Return (X, Y) of the center of cell containing provided text 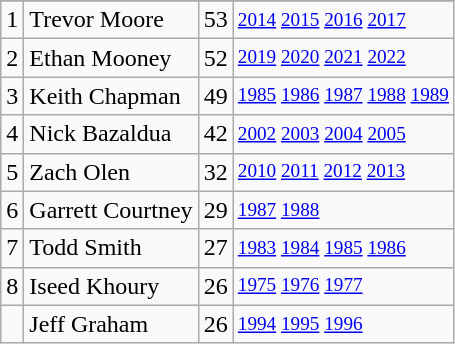
2014 2015 2016 2017 (343, 20)
Ethan Mooney (111, 58)
27 (216, 248)
Trevor Moore (111, 20)
29 (216, 210)
Todd Smith (111, 248)
53 (216, 20)
Keith Chapman (111, 96)
1975 1976 1977 (343, 286)
32 (216, 172)
2002 2003 2004 2005 (343, 134)
4 (12, 134)
Garrett Courtney (111, 210)
2019 2020 2021 2022 (343, 58)
8 (12, 286)
52 (216, 58)
1983 1984 1985 1986 (343, 248)
2 (12, 58)
1 (12, 20)
1985 1986 1987 1988 1989 (343, 96)
6 (12, 210)
5 (12, 172)
7 (12, 248)
Iseed Khoury (111, 286)
Zach Olen (111, 172)
1994 1995 1996 (343, 324)
2010 2011 2012 2013 (343, 172)
49 (216, 96)
Jeff Graham (111, 324)
1987 1988 (343, 210)
Nick Bazaldua (111, 134)
3 (12, 96)
42 (216, 134)
